Locate the cell with the specified text and output its (X, Y) center coordinate. 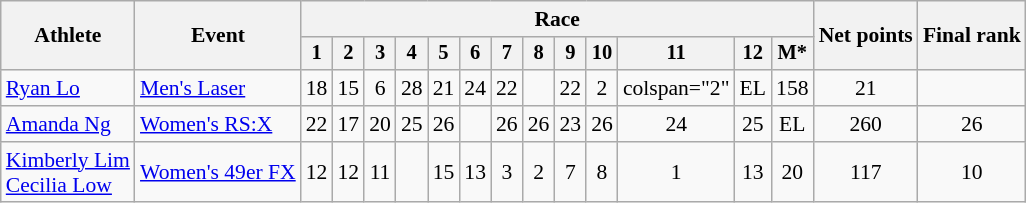
158 (792, 88)
Net points (866, 36)
4 (412, 54)
Ryan Lo (68, 88)
9 (570, 54)
Event (218, 36)
260 (866, 124)
23 (570, 124)
17 (348, 124)
Women's RS:X (218, 124)
Amanda Ng (68, 124)
5 (444, 54)
colspan="2" (676, 88)
Final rank (972, 36)
Race (558, 19)
117 (866, 172)
18 (317, 88)
Women's 49er FX (218, 172)
28 (412, 88)
Athlete (68, 36)
Men's Laser (218, 88)
Kimberly LimCecilia Low (68, 172)
M* (792, 54)
